From the cell containing the given text, extract its center point as (x, y) coordinate. 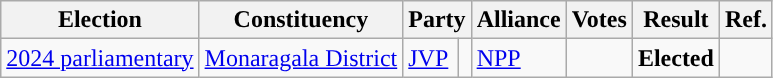
Votes (599, 20)
NPP (518, 58)
Elected (676, 58)
Alliance (518, 20)
Monaragala District (301, 58)
Election (100, 20)
Party (437, 20)
Result (676, 20)
2024 parliamentary (100, 58)
Constituency (301, 20)
Ref. (746, 20)
JVP (431, 58)
